Capture the cell that displays the provided text and extract its [X, Y] central coordinate. 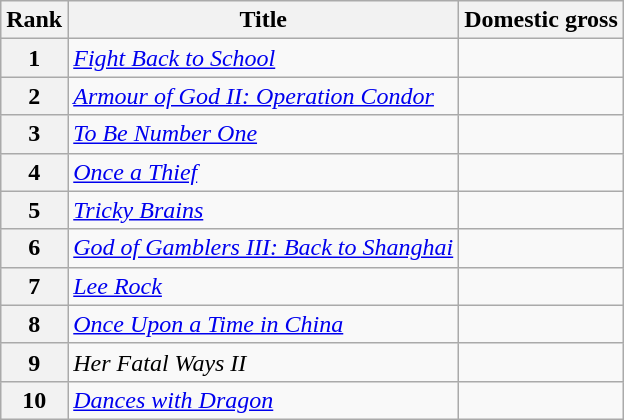
8 [34, 324]
To Be Number One [264, 134]
Once Upon a Time in China [264, 324]
Dances with Dragon [264, 400]
Domestic gross [542, 20]
Once a Thief [264, 172]
1 [34, 58]
Tricky Brains [264, 210]
3 [34, 134]
9 [34, 362]
7 [34, 286]
4 [34, 172]
Lee Rock [264, 286]
5 [34, 210]
Rank [34, 20]
6 [34, 248]
God of Gamblers III: Back to Shanghai [264, 248]
2 [34, 96]
Title [264, 20]
10 [34, 400]
Fight Back to School [264, 58]
Her Fatal Ways II [264, 362]
Armour of God II: Operation Condor [264, 96]
